Return the (X, Y) coordinate for the center point of the cell that contains the specified text.  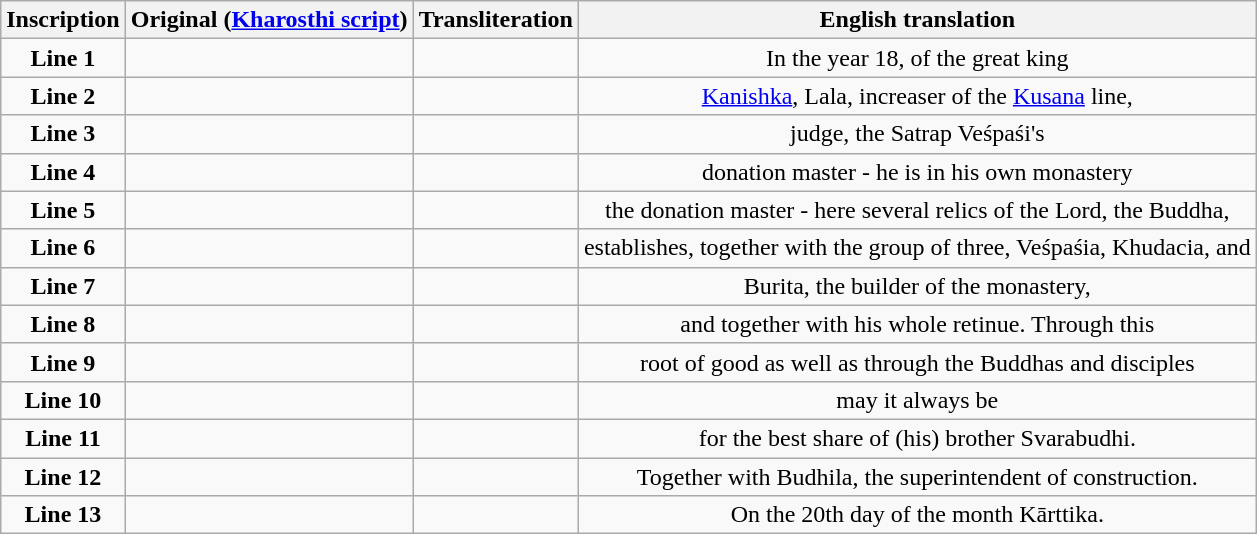
root of good as well as through the Buddhas and disciples (917, 362)
On the 20th day of the month Kārttika. (917, 515)
Line 5 (63, 210)
donation master - he is in his own monastery (917, 172)
judge, the Satrap Veśpaśi's (917, 134)
establishes, together with the group of three, Veśpaśia, Khudacia, and (917, 248)
English translation (917, 20)
Together with Budhila, the superintendent of construction. (917, 477)
Line 3 (63, 134)
Line 9 (63, 362)
the donation master - here several relics of the Lord, the Buddha, (917, 210)
Line 1 (63, 58)
Line 13 (63, 515)
Line 8 (63, 324)
may it always be (917, 400)
and together with his whole retinue. Through this (917, 324)
Line 2 (63, 96)
Line 12 (63, 477)
Original (Kharosthi script) (269, 20)
Line 11 (63, 438)
Kanishka, Lala, increaser of the Kusana line, (917, 96)
Line 10 (63, 400)
In the year 18, of the great king (917, 58)
Line 7 (63, 286)
Transliteration (496, 20)
for the best share of (his) brother Svarabudhi. (917, 438)
Line 6 (63, 248)
Inscription (63, 20)
Line 4 (63, 172)
Burita, the builder of the monastery, (917, 286)
